Find where the given text appears and provide that cell's center as [x, y] coordinate. 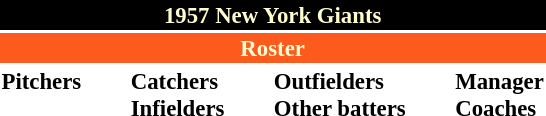
Roster [272, 48]
1957 New York Giants [272, 15]
